From the cell containing the given text, extract its center point as [X, Y] coordinate. 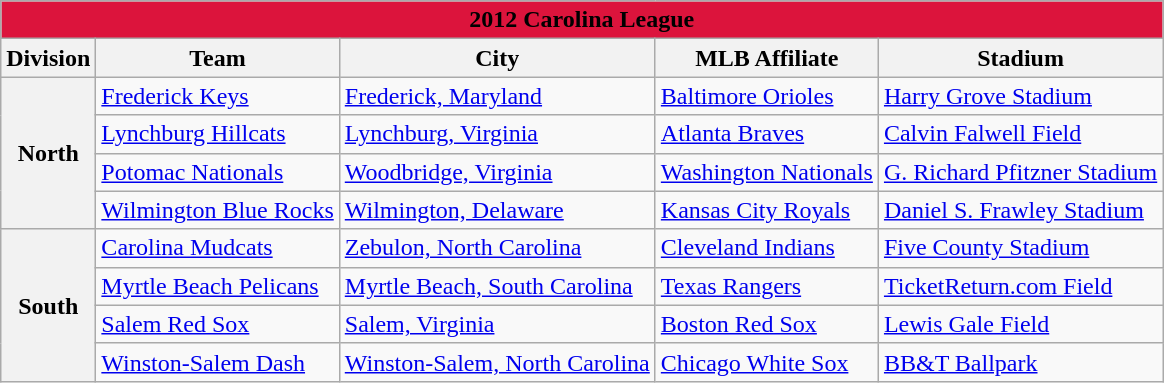
Wilmington Blue Rocks [218, 210]
Stadium [1020, 58]
Myrtle Beach, South Carolina [497, 286]
Daniel S. Frawley Stadium [1020, 210]
Boston Red Sox [766, 324]
Myrtle Beach Pelicans [218, 286]
Atlanta Braves [766, 134]
Frederick Keys [218, 96]
Harry Grove Stadium [1020, 96]
Wilmington, Delaware [497, 210]
Lewis Gale Field [1020, 324]
Frederick, Maryland [497, 96]
2012 Carolina League [582, 20]
Potomac Nationals [218, 172]
Lynchburg, Virginia [497, 134]
Baltimore Orioles [766, 96]
Team [218, 58]
G. Richard Pfitzner Stadium [1020, 172]
Kansas City Royals [766, 210]
Woodbridge, Virginia [497, 172]
Winston-Salem Dash [218, 362]
Division [48, 58]
MLB Affiliate [766, 58]
Washington Nationals [766, 172]
Calvin Falwell Field [1020, 134]
Winston-Salem, North Carolina [497, 362]
North [48, 153]
Salem Red Sox [218, 324]
Texas Rangers [766, 286]
BB&T Ballpark [1020, 362]
TicketReturn.com Field [1020, 286]
Five County Stadium [1020, 248]
City [497, 58]
Salem, Virginia [497, 324]
Zebulon, North Carolina [497, 248]
Lynchburg Hillcats [218, 134]
Cleveland Indians [766, 248]
Chicago White Sox [766, 362]
Carolina Mudcats [218, 248]
South [48, 305]
